Detect which cell encompasses the target text, then output its [X, Y] center coordinate. 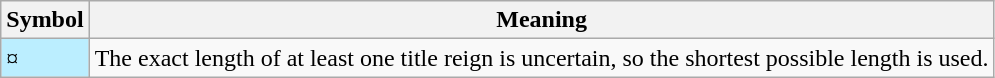
¤ [45, 58]
The exact length of at least one title reign is uncertain, so the shortest possible length is used. [542, 58]
Meaning [542, 20]
Symbol [45, 20]
